Find where the given text appears and provide that cell's center as (X, Y) coordinate. 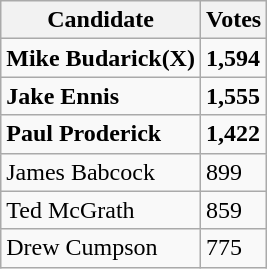
859 (233, 210)
899 (233, 172)
Ted McGrath (101, 210)
Paul Proderick (101, 134)
Candidate (101, 20)
Mike Budarick(X) (101, 58)
1,422 (233, 134)
1,555 (233, 96)
Jake Ennis (101, 96)
775 (233, 248)
Drew Cumpson (101, 248)
Votes (233, 20)
James Babcock (101, 172)
1,594 (233, 58)
